Provide the (X, Y) coordinate of the cell's center where the given text is located.  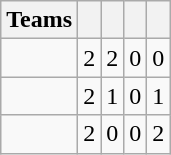
Teams (40, 20)
